Provide the [X, Y] coordinate of the cell's center where the given text is located.  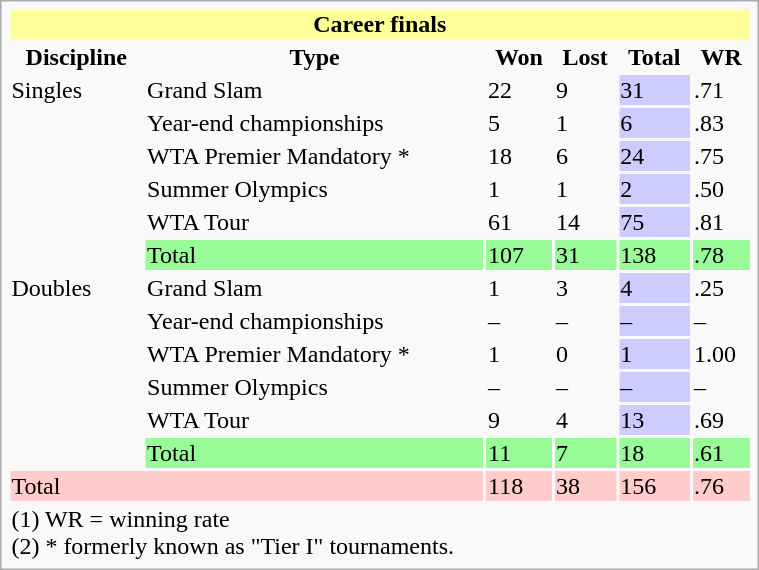
.69 [720, 420]
.81 [720, 222]
.75 [720, 156]
Type [315, 57]
Discipline [76, 57]
13 [654, 420]
24 [654, 156]
11 [520, 453]
107 [520, 255]
3 [584, 288]
2 [654, 189]
.61 [720, 453]
.76 [720, 486]
61 [520, 222]
5 [520, 123]
.25 [720, 288]
.78 [720, 255]
Doubles [76, 370]
0 [584, 354]
Career finals [380, 24]
14 [584, 222]
22 [520, 90]
75 [654, 222]
1.00 [720, 354]
156 [654, 486]
WR [720, 57]
.71 [720, 90]
138 [654, 255]
(1) WR = winning rate(2) * formerly known as "Tier I" tournaments. [380, 532]
Won [520, 57]
Lost [584, 57]
.83 [720, 123]
Singles [76, 172]
7 [584, 453]
118 [520, 486]
.50 [720, 189]
38 [584, 486]
